Return the [x, y] coordinate for the center point of the cell that contains the specified text.  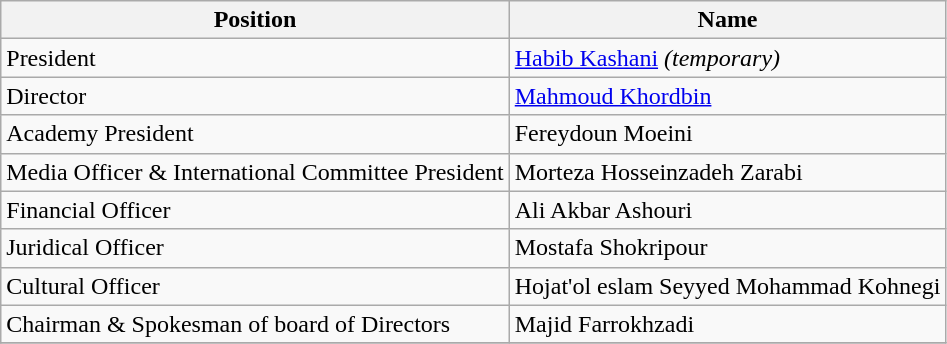
Fereydoun Moeini [728, 134]
Media Officer & International Committee President [255, 172]
Financial Officer [255, 210]
Position [255, 20]
Mostafa Shokripour [728, 248]
Cultural Officer [255, 286]
Academy President [255, 134]
Majid Farrokhzadi [728, 324]
Habib Kashani (temporary) [728, 58]
Morteza Hosseinzadeh Zarabi [728, 172]
Name [728, 20]
Ali Akbar Ashouri [728, 210]
President [255, 58]
Hojat'ol eslam Seyyed Mohammad Kohnegi [728, 286]
Chairman & Spokesman of board of Directors [255, 324]
Director [255, 96]
Mahmoud Khordbin [728, 96]
Juridical Officer [255, 248]
